From the cell containing the given text, extract its center point as [x, y] coordinate. 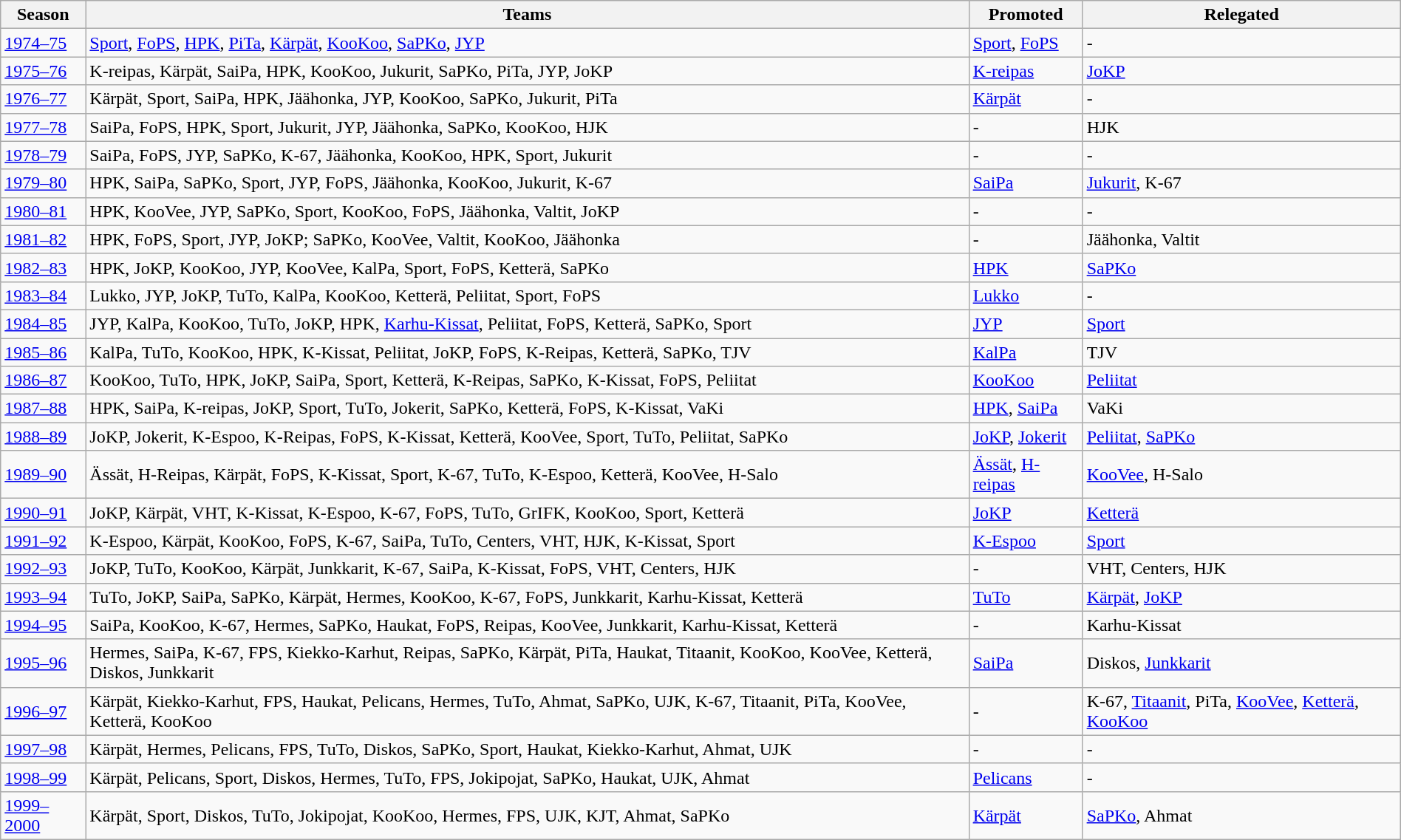
1999–2000 [43, 816]
Ässät, H-Reipas, Kärpät, FoPS, K-Kissat, Sport, K-67, TuTo, K-Espoo, Ketterä, KooVee, H-Salo [528, 474]
SaPKo [1241, 267]
Kärpät, Pelicans, Sport, Diskos, Hermes, TuTo, FPS, Jokipojat, SaPKo, Haukat, UJK, Ahmat [528, 777]
K-reipas [1026, 71]
TuTo, JoKP, SaiPa, SaPKo, Kärpät, Hermes, KooKoo, K-67, FoPS, Junkkarit, Karhu-Kissat, Ketterä [528, 597]
JoKP, TuTo, KooKoo, Kärpät, Junkkarit, K-67, SaiPa, K-Kissat, FoPS, VHT, Centers, HJK [528, 569]
Peliitat, SaPKo [1241, 437]
JoKP, Jokerit [1026, 437]
Sport, FoPS, HPK, PiTa, Kärpät, KooKoo, SaPKo, JYP [528, 43]
VHT, Centers, HJK [1241, 569]
SaiPa, FoPS, HPK, Sport, Jukurit, JYP, Jäähonka, SaPKo, KooKoo, HJK [528, 127]
Diskos, Junkkarit [1241, 663]
HPK, FoPS, Sport, JYP, JoKP; SaPKo, KooVee, Valtit, KooKoo, Jäähonka [528, 239]
HJK [1241, 127]
Sport, FoPS [1026, 43]
KooVee, H-Salo [1241, 474]
1979–80 [43, 183]
1986–87 [43, 380]
Lukko, JYP, JoKP, TuTo, KalPa, KooKoo, Ketterä, Peliitat, Sport, FoPS [528, 296]
JoKP, Kärpät, VHT, K-Kissat, K-Espoo, K-67, FoPS, TuTo, GrIFK, KooKoo, Sport, Ketterä [528, 513]
1977–78 [43, 127]
1990–91 [43, 513]
KooKoo, TuTo, HPK, JoKP, SaiPa, Sport, Ketterä, K-Reipas, SaPKo, K-Kissat, FoPS, Peliitat [528, 380]
1995–96 [43, 663]
HPK, SaiPa [1026, 409]
1980–81 [43, 211]
1983–84 [43, 296]
Pelicans [1026, 777]
1988–89 [43, 437]
1992–93 [43, 569]
1987–88 [43, 409]
JoKP, Jokerit, K-Espoo, K-Reipas, FoPS, K-Kissat, Ketterä, KooVee, Sport, TuTo, Peliitat, SaPKo [528, 437]
TJV [1241, 352]
Kärpät, Hermes, Pelicans, FPS, TuTo, Diskos, SaPKo, Sport, Haukat, Kiekko-Karhut, Ahmat, UJK [528, 749]
1978–79 [43, 155]
1993–94 [43, 597]
1982–83 [43, 267]
Kärpät, Sport, Diskos, TuTo, Jokipojat, KooKoo, Hermes, FPS, UJK, KJT, Ahmat, SaPKo [528, 816]
HPK, KooVee, JYP, SaPKo, Sport, KooKoo, FoPS, Jäähonka, Valtit, JoKP [528, 211]
Kärpät, JoKP [1241, 597]
KalPa, TuTo, KooKoo, HPK, K-Kissat, Peliitat, JoKP, FoPS, K-Reipas, Ketterä, SaPKo, TJV [528, 352]
1997–98 [43, 749]
Hermes, SaiPa, K-67, FPS, Kiekko-Karhut, Reipas, SaPKo, Kärpät, PiTa, Haukat, Titaanit, KooKoo, KooVee, Ketterä, Diskos, Junkkarit [528, 663]
Lukko [1026, 296]
K-reipas, Kärpät, SaiPa, HPK, KooKoo, Jukurit, SaPKo, PiTa, JYP, JoKP [528, 71]
Kärpät, Kiekko-Karhut, FPS, Haukat, Pelicans, Hermes, TuTo, Ahmat, SaPKo, UJK, K-67, Titaanit, PiTa, KooVee, Ketterä, KooKoo [528, 711]
Teams [528, 15]
Ketterä [1241, 513]
Kärpät, Sport, SaiPa, HPK, Jäähonka, JYP, KooKoo, SaPKo, Jukurit, PiTa [528, 99]
Promoted [1026, 15]
1981–82 [43, 239]
1989–90 [43, 474]
Karhu-Kissat [1241, 625]
HPK, JoKP, KooKoo, JYP, KooVee, KalPa, Sport, FoPS, Ketterä, SaPKo [528, 267]
TuTo [1026, 597]
VaKi [1241, 409]
HPK [1026, 267]
Season [43, 15]
K-67, Titaanit, PiTa, KooVee, Ketterä, KooKoo [1241, 711]
1998–99 [43, 777]
K-Espoo, Kärpät, KooKoo, FoPS, K-67, SaiPa, TuTo, Centers, VHT, HJK, K-Kissat, Sport [528, 541]
1984–85 [43, 324]
HPK, SaiPa, K-reipas, JoKP, Sport, TuTo, Jokerit, SaPKo, Ketterä, FoPS, K-Kissat, VaKi [528, 409]
Peliitat [1241, 380]
1985–86 [43, 352]
Jukurit, K-67 [1241, 183]
1996–97 [43, 711]
SaiPa, KooKoo, K-67, Hermes, SaPKo, Haukat, FoPS, Reipas, KooVee, Junkkarit, Karhu-Kissat, Ketterä [528, 625]
SaiPa, FoPS, JYP, SaPKo, K-67, Jäähonka, KooKoo, HPK, Sport, Jukurit [528, 155]
JYP [1026, 324]
KalPa [1026, 352]
1975–76 [43, 71]
Ässät, H-reipas [1026, 474]
Relegated [1241, 15]
1976–77 [43, 99]
1991–92 [43, 541]
HPK, SaiPa, SaPKo, Sport, JYP, FoPS, Jäähonka, KooKoo, Jukurit, K-67 [528, 183]
JYP, KalPa, KooKoo, TuTo, JoKP, HPK, Karhu-Kissat, Peliitat, FoPS, Ketterä, SaPKo, Sport [528, 324]
SaPKo, Ahmat [1241, 816]
KooKoo [1026, 380]
K-Espoo [1026, 541]
Jäähonka, Valtit [1241, 239]
1994–95 [43, 625]
1974–75 [43, 43]
